Return (X, Y) of the center of cell containing provided text 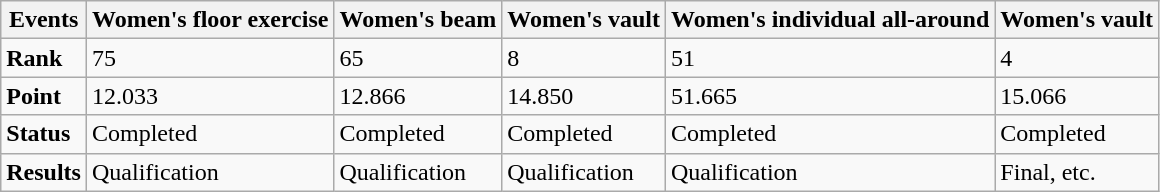
Point (44, 96)
12.033 (210, 96)
14.850 (584, 96)
65 (418, 58)
12.866 (418, 96)
Final, etc. (1077, 172)
51 (830, 58)
8 (584, 58)
51.665 (830, 96)
Women's floor exercise (210, 20)
15.066 (1077, 96)
Women's beam (418, 20)
Events (44, 20)
4 (1077, 58)
Status (44, 134)
Women's individual all-around (830, 20)
Rank (44, 58)
75 (210, 58)
Results (44, 172)
